Output the [X, Y] coordinate of the center of the cell containing the given text.  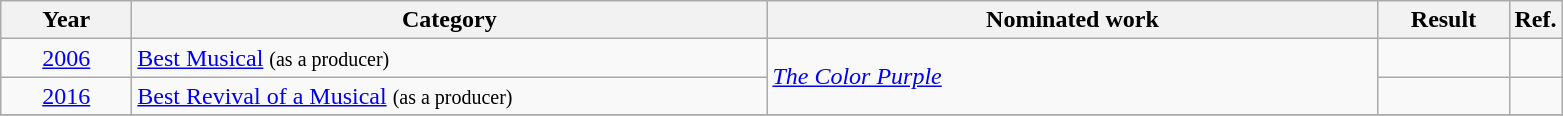
2006 [66, 58]
Best Revival of a Musical (as a producer) [450, 96]
Ref. [1536, 20]
Year [66, 20]
2016 [66, 96]
The Color Purple [1072, 77]
Category [450, 20]
Result [1444, 20]
Nominated work [1072, 20]
Best Musical (as a producer) [450, 58]
